Output the (x, y) coordinate of the center of the cell containing the given text.  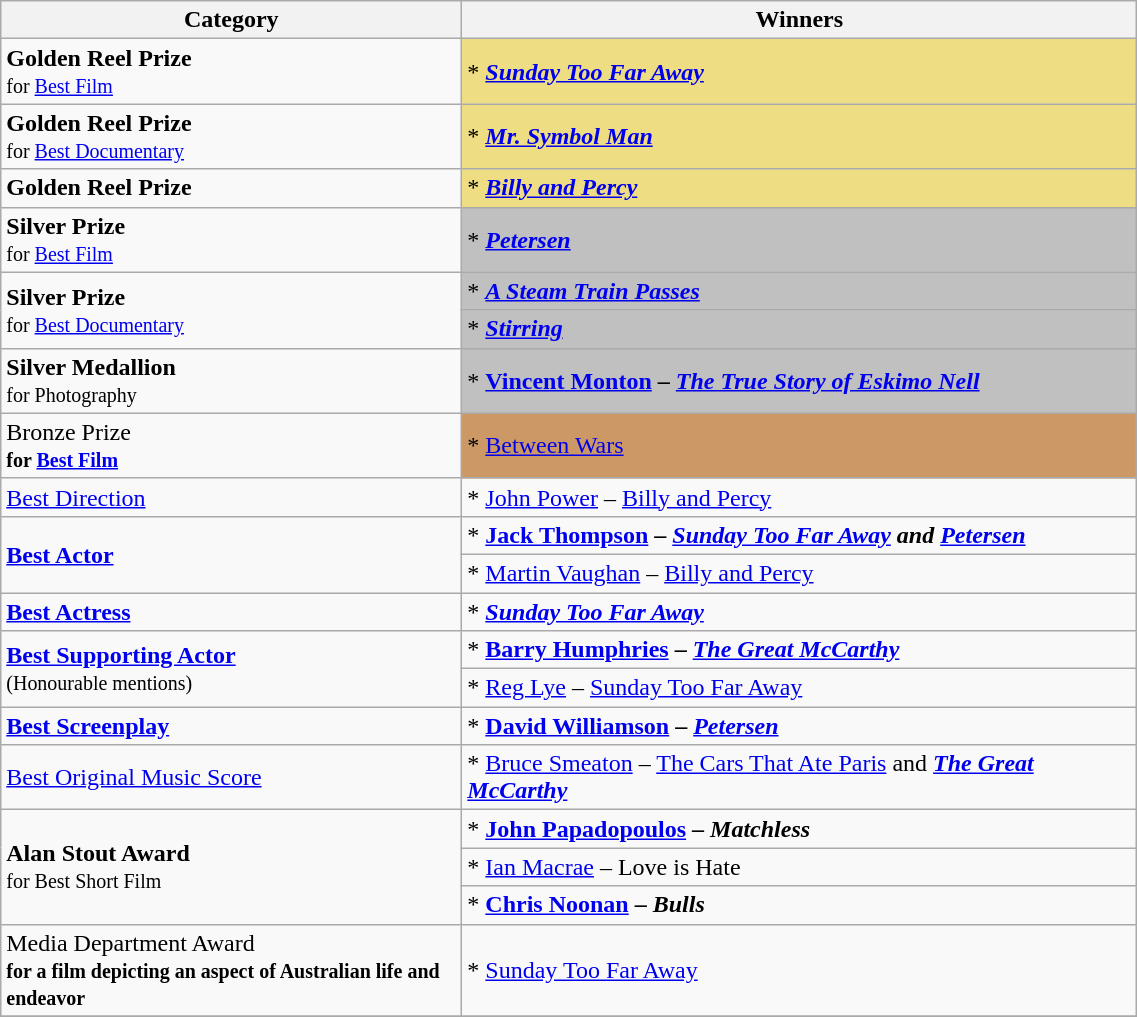
* Stirring (800, 329)
* John Power – Billy and Percy (800, 497)
* David Williamson – Petersen (800, 726)
* Reg Lye – Sunday Too Far Away (800, 688)
* Martin Vaughan – Billy and Percy (800, 573)
* Jack Thompson – Sunday Too Far Away and Petersen (800, 535)
Silver Prizefor Best Documentary (232, 310)
* Between Wars (800, 446)
Alan Stout Awardfor Best Short Film (232, 867)
* Barry Humphries – The Great McCarthy (800, 650)
Golden Reel Prizefor Best Documentary (232, 136)
* Billy and Percy (800, 188)
Silver Prizefor Best Film (232, 240)
* John Papadopoulos – Matchless (800, 829)
* Ian Macrae – Love is Hate (800, 867)
Best Screenplay (232, 726)
Winners (800, 20)
Best Supporting Actor(Honourable mentions) (232, 669)
Best Actress (232, 611)
Golden Reel Prize (232, 188)
* Petersen (800, 240)
* Chris Noonan – Bulls (800, 905)
Silver Medallionfor Photography (232, 380)
Media Department Awardfor a film depicting an aspect of Australian life and endeavor (232, 970)
Best Actor (232, 554)
Bronze Prizefor Best Film (232, 446)
* Bruce Smeaton – The Cars That Ate Paris and The Great McCarthy (800, 778)
* Vincent Monton – The True Story of Eskimo Nell (800, 380)
* A Steam Train Passes (800, 291)
Best Original Music Score (232, 778)
Category (232, 20)
* Mr. Symbol Man (800, 136)
Best Direction (232, 497)
Golden Reel Prizefor Best Film (232, 72)
